Identify which cell holds the provided text, then report its [x, y] central coordinate. 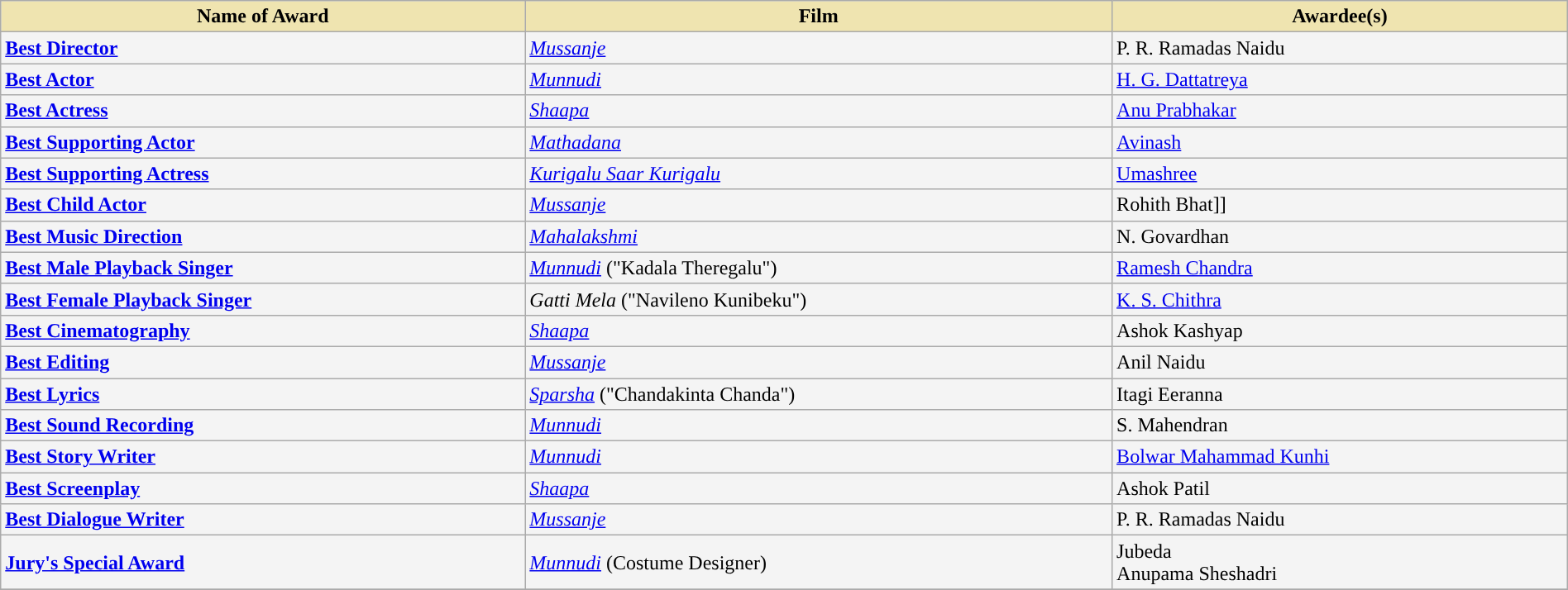
Best Child Actor [263, 205]
Gatti Mela ("Navileno Kunibeku") [819, 299]
Best Screenplay [263, 488]
H. G. Dattatreya [1340, 79]
Mahalakshmi [819, 236]
Umashree [1340, 174]
Best Supporting Actress [263, 174]
Best Actor [263, 79]
Munnudi ("Kadala Theregalu") [819, 268]
S. Mahendran [1340, 426]
Best Editing [263, 362]
Bolwar Mahammad Kunhi [1340, 457]
K. S. Chithra [1340, 299]
Kurigalu Saar Kurigalu [819, 174]
JubedaAnupama Sheshadri [1340, 562]
Best Dialogue Writer [263, 520]
Ashok Kashyap [1340, 331]
N. Govardhan [1340, 236]
Best Story Writer [263, 457]
Munnudi (Costume Designer) [819, 562]
Avinash [1340, 142]
Rohith Bhat]] [1340, 205]
Best Male Playback Singer [263, 268]
Ashok Patil [1340, 488]
Sparsha ("Chandakinta Chanda") [819, 394]
Anu Prabhakar [1340, 111]
Name of Award [263, 17]
Film [819, 17]
Best Actress [263, 111]
Ramesh Chandra [1340, 268]
Best Supporting Actor [263, 142]
Best Music Direction [263, 236]
Best Female Playback Singer [263, 299]
Best Lyrics [263, 394]
Best Cinematography [263, 331]
Best Sound Recording [263, 426]
Best Director [263, 48]
Itagi Eeranna [1340, 394]
Mathadana [819, 142]
Jury's Special Award [263, 562]
Awardee(s) [1340, 17]
Anil Naidu [1340, 362]
